Detect which cell encompasses the target text, then output its [X, Y] center coordinate. 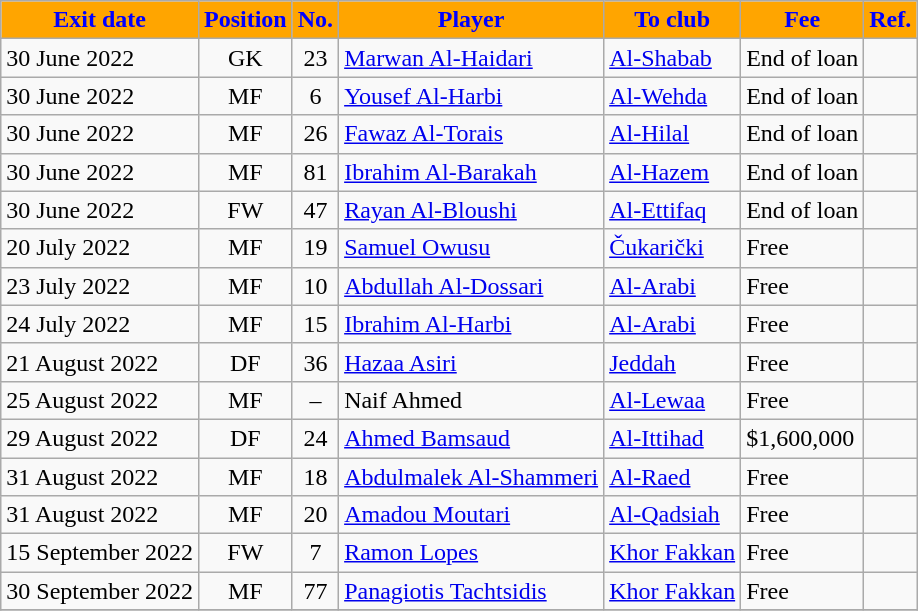
Al-Hazem [672, 172]
24 [315, 438]
Abdulmalek Al-Shammeri [472, 477]
– [315, 400]
Amadou Moutari [472, 515]
Exit date [100, 20]
Ramon Lopes [472, 553]
19 [315, 248]
Al-Wehda [672, 96]
Fee [802, 20]
Ref. [890, 20]
Jeddah [672, 362]
81 [315, 172]
Marwan Al-Haidari [472, 58]
23 [315, 58]
Al-Qadsiah [672, 515]
Samuel Owusu [472, 248]
Al-Ettifaq [672, 210]
23 July 2022 [100, 286]
7 [315, 553]
Abdullah Al-Dossari [472, 286]
To club [672, 20]
26 [315, 134]
10 [315, 286]
24 July 2022 [100, 324]
Al-Hilal [672, 134]
Rayan Al-Bloushi [472, 210]
25 August 2022 [100, 400]
GK [245, 58]
15 September 2022 [100, 553]
36 [315, 362]
77 [315, 591]
No. [315, 20]
15 [315, 324]
Fawaz Al-Torais [472, 134]
Naif Ahmed [472, 400]
Player [472, 20]
18 [315, 477]
30 September 2022 [100, 591]
Čukarički [672, 248]
Al-Raed [672, 477]
$1,600,000 [802, 438]
20 [315, 515]
Ahmed Bamsaud [472, 438]
Hazaa Asiri [472, 362]
Al-Shabab [672, 58]
Panagiotis Tachtsidis [472, 591]
29 August 2022 [100, 438]
47 [315, 210]
Al-Ittihad [672, 438]
Al-Lewaa [672, 400]
Ibrahim Al-Harbi [472, 324]
21 August 2022 [100, 362]
Yousef Al-Harbi [472, 96]
20 July 2022 [100, 248]
Position [245, 20]
Ibrahim Al-Barakah [472, 172]
6 [315, 96]
